Pinpoint the cell where the given text exists, returning its [X, Y] midpoint coordinate. 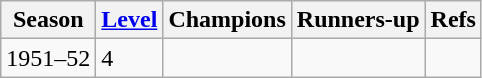
1951–52 [48, 58]
Level [130, 20]
Season [48, 20]
Refs [453, 20]
4 [130, 58]
Champions [227, 20]
Runners-up [358, 20]
